Provide the [X, Y] coordinate of the cell's center where the given text is located.  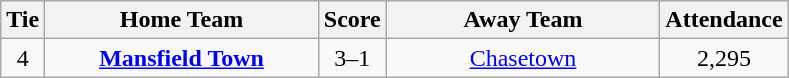
Mansfield Town [182, 58]
3–1 [352, 58]
Chasetown [523, 58]
Away Team [523, 20]
2,295 [724, 58]
Attendance [724, 20]
4 [23, 58]
Home Team [182, 20]
Tie [23, 20]
Score [352, 20]
